Output the (X, Y) coordinate of the center of the cell containing the given text.  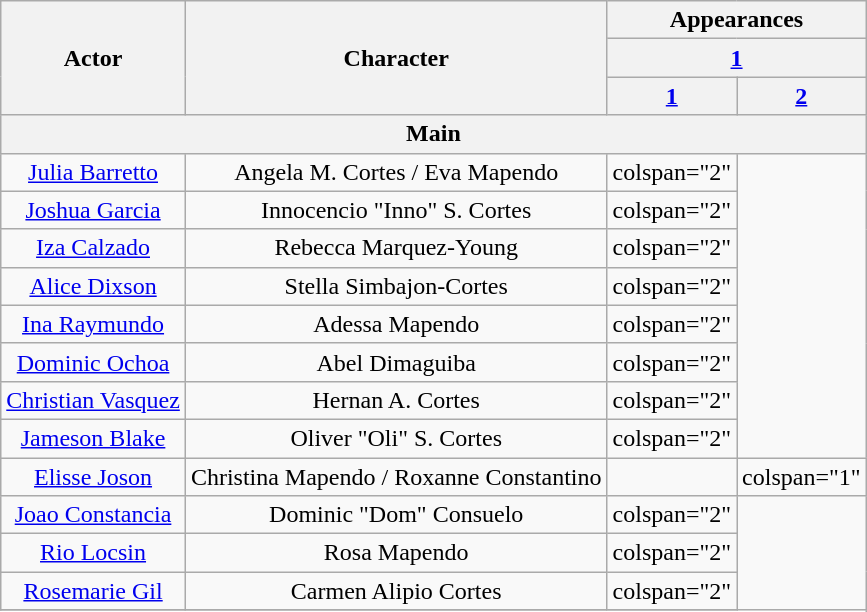
Carmen Alipio Cortes (396, 591)
Joao Constancia (94, 515)
Stella Simbajon-Cortes (396, 286)
Rosa Mapendo (396, 553)
Main (434, 134)
Actor (94, 58)
Elisse Joson (94, 477)
Julia Barretto (94, 172)
Jameson Blake (94, 438)
2 (802, 96)
Ina Raymundo (94, 324)
Appearances (736, 20)
Adessa Mapendo (396, 324)
Oliver "Oli" S. Cortes (396, 438)
Joshua Garcia (94, 210)
Rosemarie Gil (94, 591)
Angela M. Cortes / Eva Mapendo (396, 172)
Christina Mapendo / Roxanne Constantino (396, 477)
colspan="1" (802, 477)
Dominic "Dom" Consuelo (396, 515)
Christian Vasquez (94, 400)
Dominic Ochoa (94, 362)
Abel Dimaguiba (396, 362)
Hernan A. Cortes (396, 400)
Alice Dixson (94, 286)
Rebecca Marquez-Young (396, 248)
Character (396, 58)
Rio Locsin (94, 553)
Innocencio "Inno" S. Cortes (396, 210)
Iza Calzado (94, 248)
